For the text-containing cell, return its midpoint in (X, Y) coordinate format. 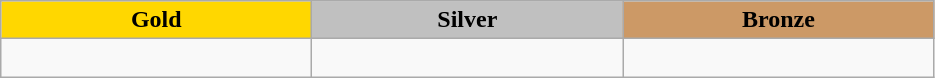
Silver (468, 20)
Gold (156, 20)
Bronze (778, 20)
